For the text-containing cell, return its midpoint in (X, Y) coordinate format. 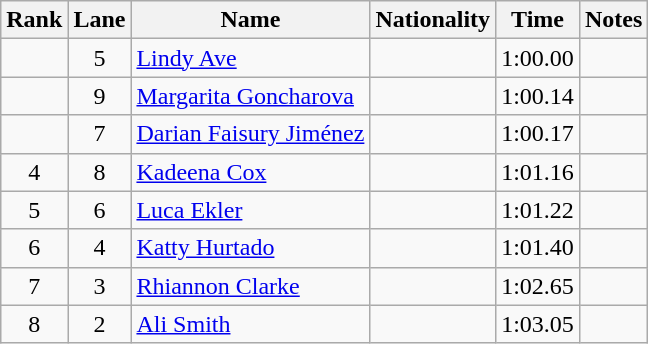
Notes (613, 20)
1:00.00 (538, 58)
1:00.17 (538, 134)
Rank (34, 20)
Rhiannon Clarke (250, 286)
3 (100, 286)
9 (100, 96)
1:01.22 (538, 210)
1:03.05 (538, 324)
Katty Hurtado (250, 248)
Lane (100, 20)
Name (250, 20)
1:02.65 (538, 286)
Nationality (433, 20)
1:01.16 (538, 172)
Ali Smith (250, 324)
Time (538, 20)
Margarita Goncharova (250, 96)
Luca Ekler (250, 210)
1:01.40 (538, 248)
1:00.14 (538, 96)
Lindy Ave (250, 58)
Kadeena Cox (250, 172)
Darian Faisury Jiménez (250, 134)
2 (100, 324)
